Determine the (X, Y) coordinate at the center of the cell enclosing the given text.  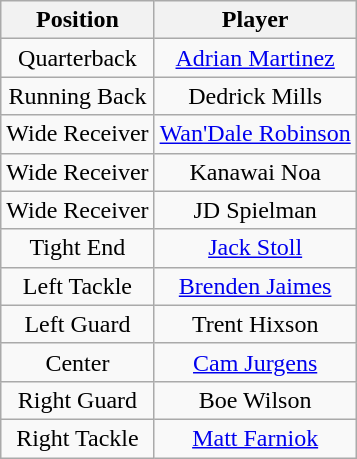
Running Back (78, 96)
Dedrick Mills (255, 96)
Wan'Dale Robinson (255, 134)
Trent Hixson (255, 324)
Kanawai Noa (255, 172)
Matt Farniok (255, 438)
Left Guard (78, 324)
Brenden Jaimes (255, 286)
Quarterback (78, 58)
Left Tackle (78, 286)
Cam Jurgens (255, 362)
Right Tackle (78, 438)
Right Guard (78, 400)
Jack Stoll (255, 248)
Position (78, 20)
Tight End (78, 248)
Boe Wilson (255, 400)
Adrian Martinez (255, 58)
JD Spielman (255, 210)
Center (78, 362)
Player (255, 20)
